Provide the (X, Y) coordinate of the cell's center where the given text is located.  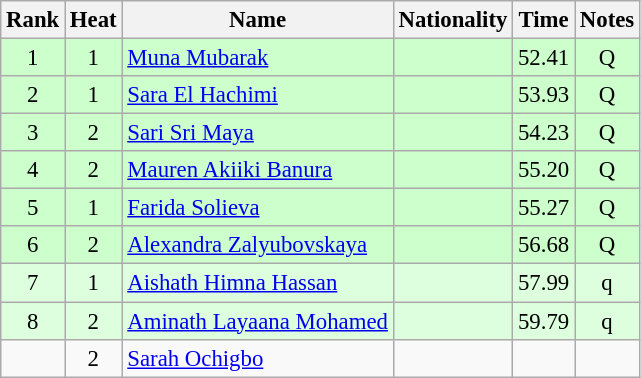
3 (33, 133)
Heat (94, 20)
57.99 (544, 283)
Sari Sri Maya (258, 133)
56.68 (544, 245)
Mauren Akiiki Banura (258, 170)
52.41 (544, 58)
Time (544, 20)
55.20 (544, 170)
59.79 (544, 321)
Aminath Layaana Mohamed (258, 321)
53.93 (544, 95)
Aishath Himna Hassan (258, 283)
8 (33, 321)
Rank (33, 20)
Nationality (452, 20)
7 (33, 283)
Sarah Ochigbo (258, 358)
55.27 (544, 208)
Muna Mubarak (258, 58)
5 (33, 208)
Name (258, 20)
54.23 (544, 133)
6 (33, 245)
Alexandra Zalyubovskaya (258, 245)
Notes (608, 20)
Sara El Hachimi (258, 95)
Farida Solieva (258, 208)
4 (33, 170)
